Return (x, y) of the center of cell containing provided text 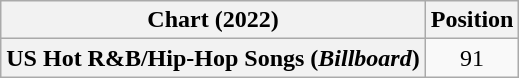
91 (472, 58)
US Hot R&B/Hip-Hop Songs (Billboard) (213, 58)
Position (472, 20)
Chart (2022) (213, 20)
